Output the (x, y) coordinate of the center of the cell containing the given text.  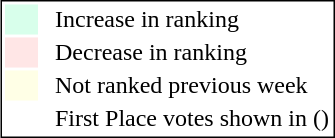
Increase in ranking (192, 19)
Decrease in ranking (192, 53)
Not ranked previous week (192, 85)
First Place votes shown in () (192, 119)
